Return the (X, Y) coordinate for the center point of the cell that contains the specified text.  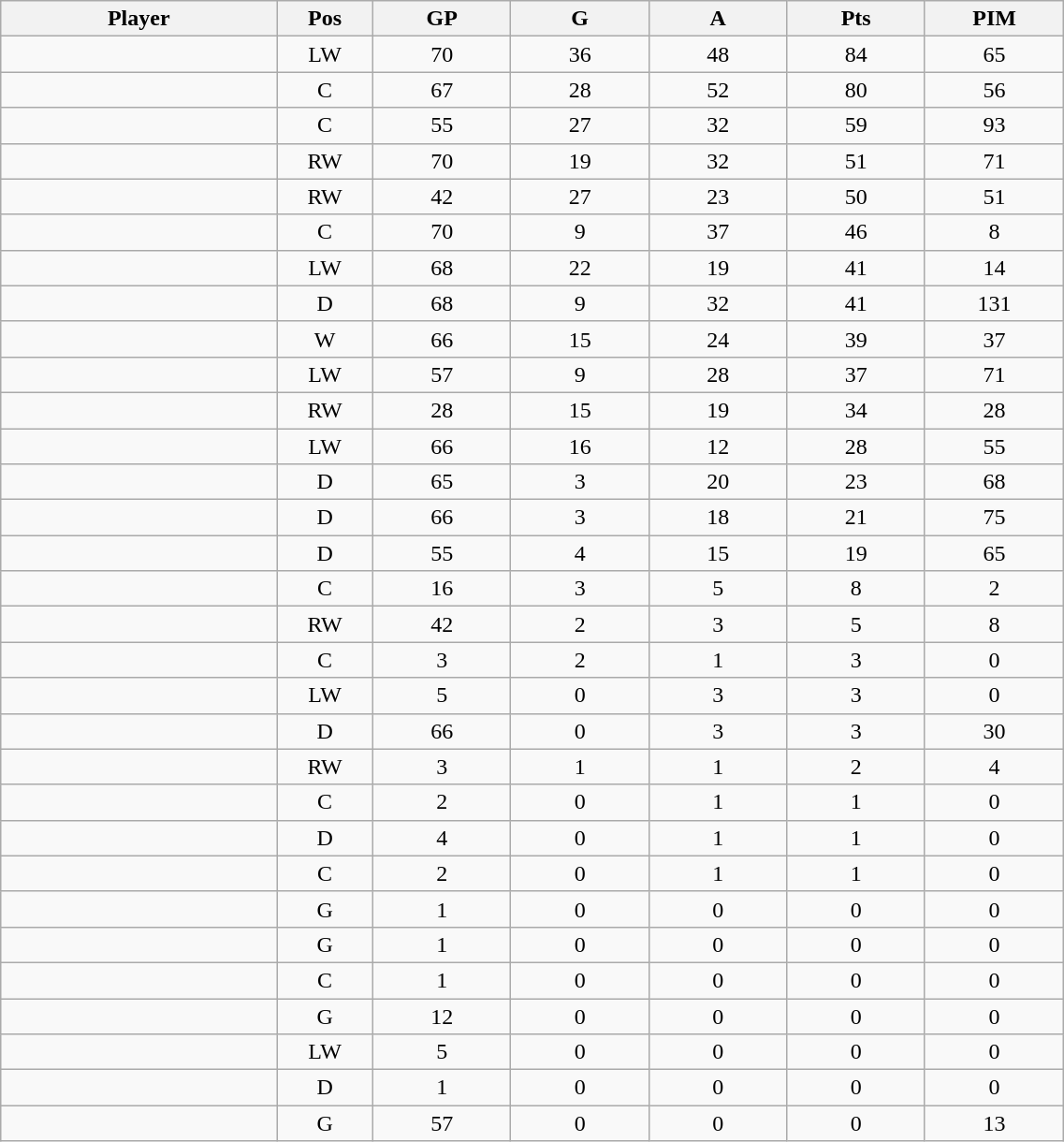
W (326, 339)
131 (994, 303)
30 (994, 731)
84 (855, 54)
56 (994, 90)
Player (138, 19)
50 (855, 197)
GP (442, 19)
24 (717, 339)
59 (855, 125)
75 (994, 518)
Pos (326, 19)
52 (717, 90)
67 (442, 90)
PIM (994, 19)
21 (855, 518)
34 (855, 410)
22 (580, 268)
18 (717, 518)
Pts (855, 19)
13 (994, 1123)
20 (717, 482)
39 (855, 339)
48 (717, 54)
14 (994, 268)
80 (855, 90)
A (717, 19)
46 (855, 232)
36 (580, 54)
93 (994, 125)
